Output the [X, Y] coordinate of the center of the cell containing the given text.  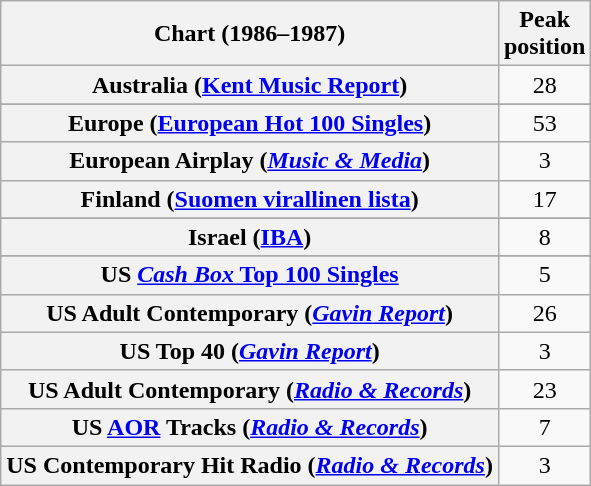
Australia (Kent Music Report) [250, 85]
US Contemporary Hit Radio (Radio & Records) [250, 465]
US Cash Box Top 100 Singles [250, 275]
Peakposition [544, 34]
Finland (Suomen virallinen lista) [250, 199]
Chart (1986–1987) [250, 34]
European Airplay (Music & Media) [250, 161]
5 [544, 275]
US Adult Contemporary (Radio & Records) [250, 389]
17 [544, 199]
US Adult Contemporary (Gavin Report) [250, 313]
8 [544, 237]
Israel (IBA) [250, 237]
Europe (European Hot 100 Singles) [250, 123]
US AOR Tracks (Radio & Records) [250, 427]
23 [544, 389]
53 [544, 123]
7 [544, 427]
26 [544, 313]
28 [544, 85]
US Top 40 (Gavin Report) [250, 351]
